For the text-containing cell, return its midpoint in (x, y) coordinate format. 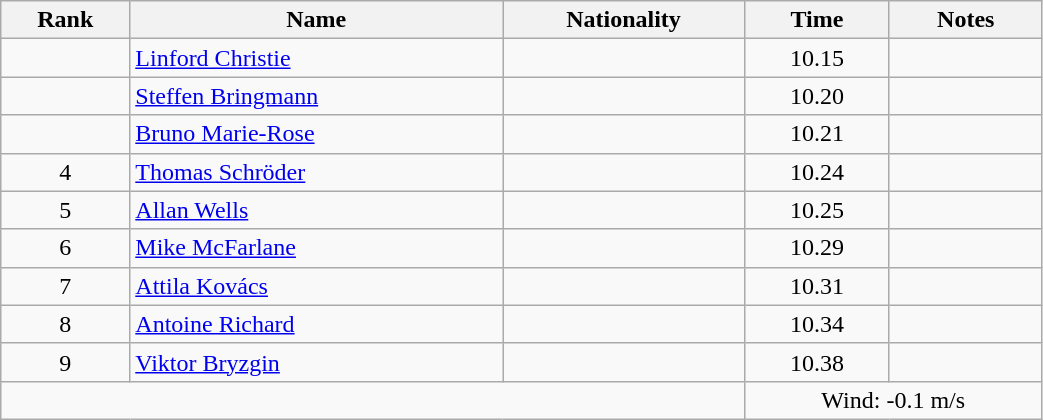
Thomas Schröder (316, 172)
9 (66, 362)
10.31 (816, 286)
Wind: -0.1 m/s (893, 400)
10.29 (816, 248)
Time (816, 20)
10.38 (816, 362)
Mike McFarlane (316, 248)
8 (66, 324)
4 (66, 172)
Antoine Richard (316, 324)
Name (316, 20)
5 (66, 210)
6 (66, 248)
Steffen Bringmann (316, 96)
10.20 (816, 96)
10.24 (816, 172)
10.21 (816, 134)
7 (66, 286)
Notes (966, 20)
Linford Christie (316, 58)
Nationality (624, 20)
10.15 (816, 58)
Rank (66, 20)
10.34 (816, 324)
Attila Kovács (316, 286)
Bruno Marie-Rose (316, 134)
Viktor Bryzgin (316, 362)
Allan Wells (316, 210)
10.25 (816, 210)
